Scan for the cell matching the given text and deliver its [X, Y] coordinate at center. 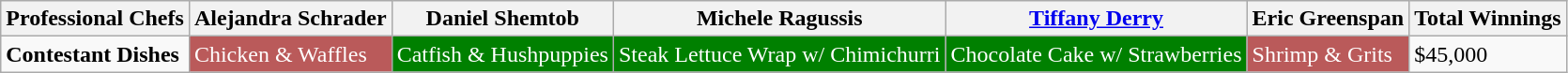
Contestant Dishes [96, 54]
Alejandra Schrader [290, 19]
Michele Ragussis [779, 19]
Chicken & Waffles [290, 54]
Professional Chefs [96, 19]
Steak Lettuce Wrap w/ Chimichurri [779, 54]
Shrimp & Grits [1328, 54]
Tiffany Derry [1097, 19]
Eric Greenspan [1328, 19]
Catfish & Hushpuppies [502, 54]
$45,000 [1487, 54]
Chocolate Cake w/ Strawberries [1097, 54]
Daniel Shemtob [502, 19]
Total Winnings [1487, 19]
